Detect which cell encompasses the target text, then output its [X, Y] center coordinate. 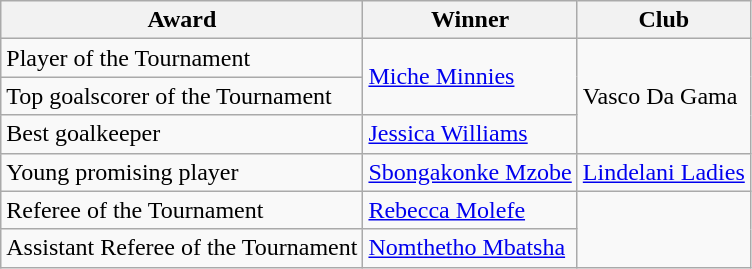
Young promising player [182, 172]
Player of the Tournament [182, 58]
Club [664, 20]
Rebecca Molefe [470, 210]
Sbongakonke Mzobe [470, 172]
Award [182, 20]
Lindelani Ladies [664, 172]
Assistant Referee of the Tournament [182, 248]
Jessica Williams [470, 134]
Best goalkeeper [182, 134]
Top goalscorer of the Tournament [182, 96]
Winner [470, 20]
Vasco Da Gama [664, 96]
Referee of the Tournament [182, 210]
Miche Minnies [470, 77]
Nomthetho Mbatsha [470, 248]
